Detect which cell encompasses the target text, then output its [x, y] center coordinate. 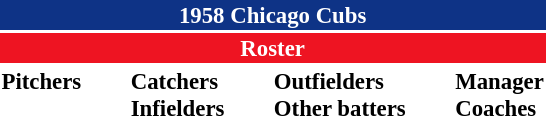
1958 Chicago Cubs [272, 15]
Roster [272, 48]
